Search for the cell housing the specified text and yield its [X, Y] center coordinate. 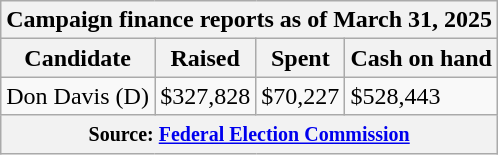
$528,443 [422, 96]
Candidate [78, 58]
Campaign finance reports as of March 31, 2025 [250, 20]
Source: Federal Election Commission [250, 134]
Don Davis (D) [78, 96]
$70,227 [300, 96]
Spent [300, 58]
Cash on hand [422, 58]
Raised [206, 58]
$327,828 [206, 96]
